Scan for the cell matching the given text and deliver its (X, Y) coordinate at center. 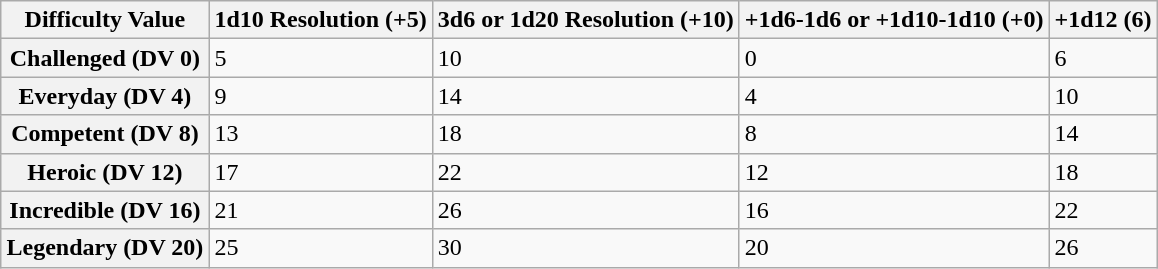
8 (894, 134)
20 (894, 248)
Incredible (DV 16) (105, 210)
17 (320, 172)
Challenged (DV 0) (105, 58)
0 (894, 58)
+1d6-1d6 or +1d10-1d10 (+0) (894, 20)
Competent (DV 8) (105, 134)
3d6 or 1d20 Resolution (+10) (586, 20)
30 (586, 248)
25 (320, 248)
1d10 Resolution (+5) (320, 20)
16 (894, 210)
21 (320, 210)
9 (320, 96)
+1d12 (6) (1103, 20)
12 (894, 172)
Legendary (DV 20) (105, 248)
6 (1103, 58)
4 (894, 96)
Heroic (DV 12) (105, 172)
Everyday (DV 4) (105, 96)
Difficulty Value (105, 20)
5 (320, 58)
13 (320, 134)
